Provide the (x, y) coordinate of the cell's center where the given text is located.  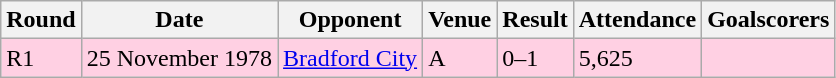
Opponent (350, 20)
R1 (41, 58)
5,625 (637, 58)
Attendance (637, 20)
Date (179, 20)
0–1 (535, 58)
Bradford City (350, 58)
A (460, 58)
Result (535, 20)
Venue (460, 20)
Goalscorers (768, 20)
25 November 1978 (179, 58)
Round (41, 20)
